Return the [X, Y] coordinate for the center point of the cell that contains the specified text.  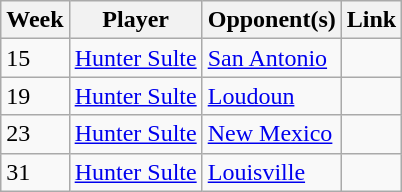
23 [35, 134]
Player [136, 20]
New Mexico [272, 134]
Loudoun [272, 96]
Week [35, 20]
19 [35, 96]
Opponent(s) [272, 20]
Link [371, 20]
San Antonio [272, 58]
Louisville [272, 172]
31 [35, 172]
15 [35, 58]
